Return the (X, Y) coordinate for the center point of the cell that contains the specified text.  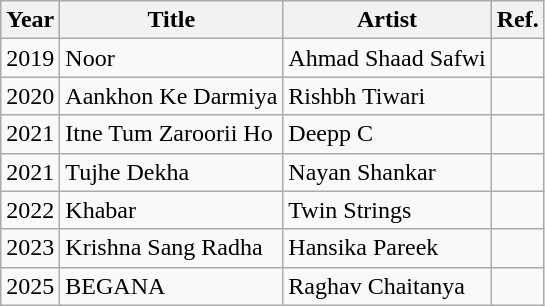
2025 (30, 286)
Rishbh Tiwari (387, 96)
Khabar (172, 210)
Artist (387, 20)
Aankhon Ke Darmiya (172, 96)
Nayan Shankar (387, 172)
2019 (30, 58)
2020 (30, 96)
Krishna Sang Radha (172, 248)
2023 (30, 248)
Twin Strings (387, 210)
Raghav Chaitanya (387, 286)
Deepp C (387, 134)
Hansika Pareek (387, 248)
Itne Tum Zaroorii Ho (172, 134)
Year (30, 20)
2022 (30, 210)
BEGANA (172, 286)
Ahmad Shaad Safwi (387, 58)
Noor (172, 58)
Tujhe Dekha (172, 172)
Ref. (518, 20)
Title (172, 20)
